Capture the cell that displays the provided text and extract its (X, Y) central coordinate. 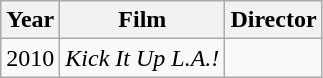
2010 (30, 58)
Film (142, 20)
Director (274, 20)
Kick It Up L.A.! (142, 58)
Year (30, 20)
